Determine the (x, y) coordinate at the center of the cell enclosing the given text.  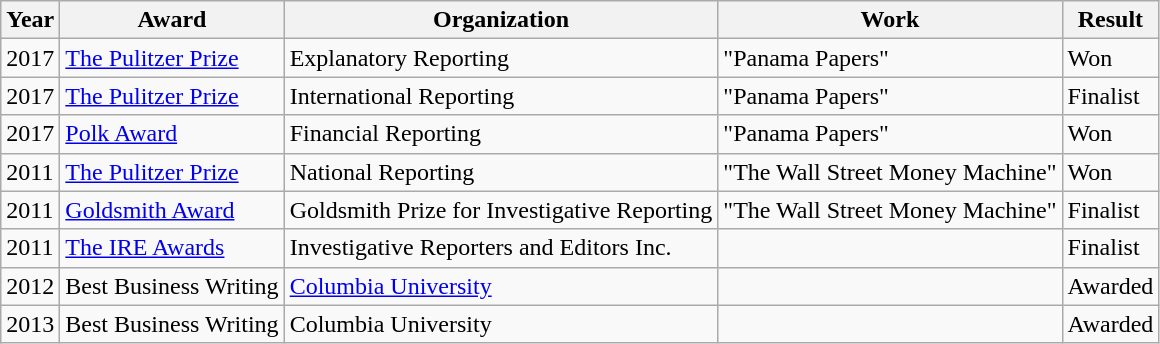
Explanatory Reporting (501, 58)
Goldsmith Prize for Investigative Reporting (501, 210)
Award (172, 20)
International Reporting (501, 96)
2013 (30, 324)
National Reporting (501, 172)
Goldsmith Award (172, 210)
Financial Reporting (501, 134)
Result (1110, 20)
Year (30, 20)
Organization (501, 20)
Work (890, 20)
2012 (30, 286)
Investigative Reporters and Editors Inc. (501, 248)
Polk Award (172, 134)
The IRE Awards (172, 248)
